Locate the cell with the specified text and output its (x, y) center coordinate. 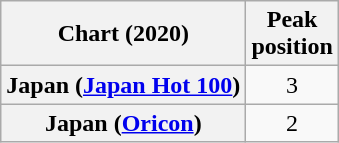
3 (292, 85)
Japan (Japan Hot 100) (124, 85)
Chart (2020) (124, 34)
Japan (Oricon) (124, 123)
2 (292, 123)
Peakposition (292, 34)
